Pinpoint the cell where the given text exists, returning its (x, y) midpoint coordinate. 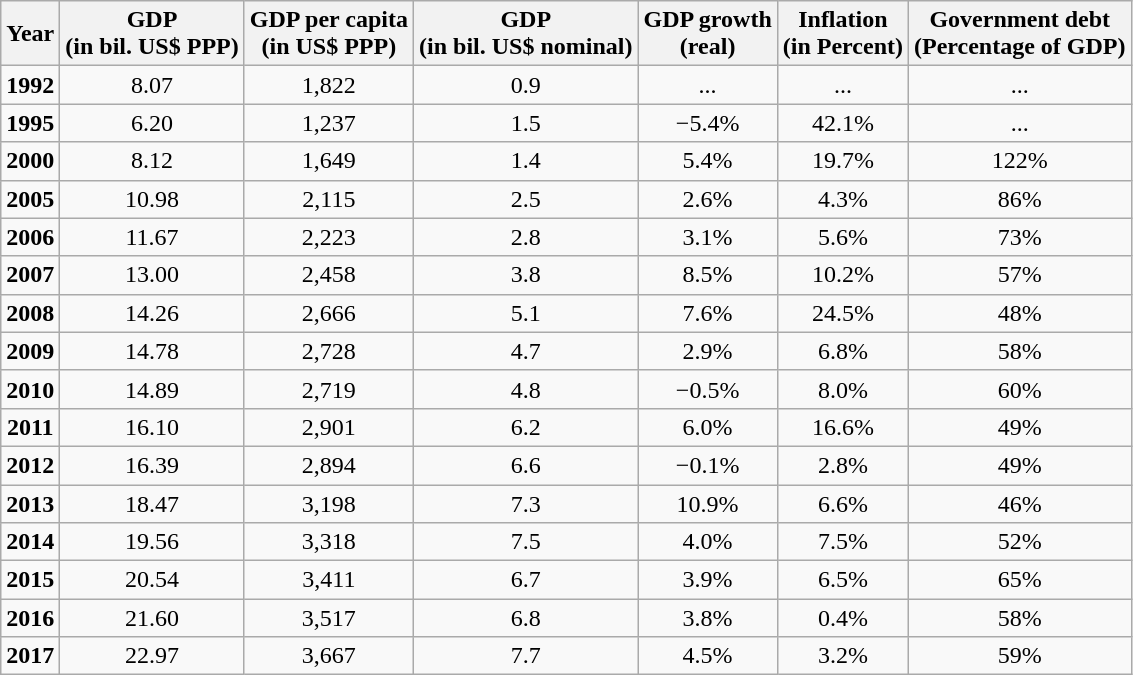
Year (30, 34)
2000 (30, 161)
6.2 (526, 427)
10.98 (152, 199)
14.78 (152, 351)
8.0% (842, 389)
2009 (30, 351)
8.12 (152, 161)
3,198 (328, 503)
22.97 (152, 656)
13.00 (152, 275)
2017 (30, 656)
3.2% (842, 656)
2,666 (328, 313)
19.7% (842, 161)
Inflation(in Percent) (842, 34)
59% (1020, 656)
2,901 (328, 427)
−0.1% (708, 465)
7.5 (526, 542)
48% (1020, 313)
6.6% (842, 503)
2008 (30, 313)
2006 (30, 237)
24.5% (842, 313)
2.5 (526, 199)
16.10 (152, 427)
4.0% (708, 542)
42.1% (842, 123)
20.54 (152, 580)
4.7 (526, 351)
3,411 (328, 580)
14.89 (152, 389)
5.6% (842, 237)
2013 (30, 503)
2016 (30, 618)
6.8% (842, 351)
7.7 (526, 656)
−5.4% (708, 123)
1,822 (328, 85)
1992 (30, 85)
21.60 (152, 618)
1995 (30, 123)
4.8 (526, 389)
6.6 (526, 465)
5.4% (708, 161)
2005 (30, 199)
2011 (30, 427)
2007 (30, 275)
8.5% (708, 275)
2,894 (328, 465)
1,237 (328, 123)
52% (1020, 542)
73% (1020, 237)
6.5% (842, 580)
10.2% (842, 275)
46% (1020, 503)
2.6% (708, 199)
2.8 (526, 237)
3,517 (328, 618)
2.8% (842, 465)
4.3% (842, 199)
3.8 (526, 275)
6.0% (708, 427)
Government debt(Percentage of GDP) (1020, 34)
GDP per capita(in US$ PPP) (328, 34)
5.1 (526, 313)
2014 (30, 542)
6.8 (526, 618)
3.1% (708, 237)
GDP(in bil. US$ nominal) (526, 34)
18.47 (152, 503)
6.7 (526, 580)
0.9 (526, 85)
6.20 (152, 123)
16.6% (842, 427)
2,458 (328, 275)
122% (1020, 161)
60% (1020, 389)
86% (1020, 199)
65% (1020, 580)
4.5% (708, 656)
19.56 (152, 542)
−0.5% (708, 389)
2,719 (328, 389)
2,115 (328, 199)
GDP growth(real) (708, 34)
1.4 (526, 161)
2015 (30, 580)
1.5 (526, 123)
2,223 (328, 237)
2,728 (328, 351)
2.9% (708, 351)
11.67 (152, 237)
3,667 (328, 656)
57% (1020, 275)
16.39 (152, 465)
7.3 (526, 503)
8.07 (152, 85)
2012 (30, 465)
10.9% (708, 503)
GDP(in bil. US$ PPP) (152, 34)
0.4% (842, 618)
3.8% (708, 618)
7.6% (708, 313)
3,318 (328, 542)
3.9% (708, 580)
14.26 (152, 313)
7.5% (842, 542)
1,649 (328, 161)
2010 (30, 389)
